From the cell containing the given text, extract its center point as [X, Y] coordinate. 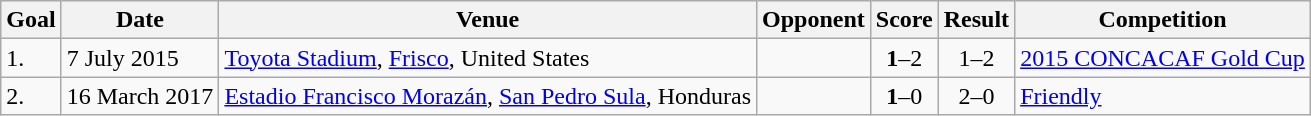
2015 CONCACAF Gold Cup [1163, 58]
7 July 2015 [140, 58]
Date [140, 20]
2. [31, 96]
Toyota Stadium, Frisco, United States [488, 58]
1–0 [904, 96]
Competition [1163, 20]
Estadio Francisco Morazán, San Pedro Sula, Honduras [488, 96]
2–0 [976, 96]
1. [31, 58]
Venue [488, 20]
Result [976, 20]
16 March 2017 [140, 96]
Score [904, 20]
Opponent [814, 20]
Goal [31, 20]
Friendly [1163, 96]
